Find where the given text appears and provide that cell's center as [x, y] coordinate. 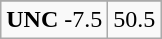
UNC -7.5 [54, 20]
50.5 [134, 20]
